Provide the [X, Y] coordinate of the cell's center where the given text is located.  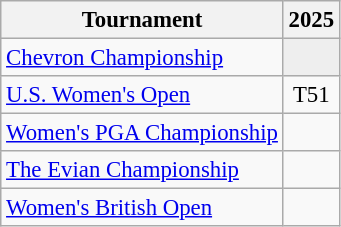
Women's British Open [142, 208]
Tournament [142, 20]
T51 [311, 95]
Women's PGA Championship [142, 133]
The Evian Championship [142, 170]
U.S. Women's Open [142, 95]
Chevron Championship [142, 58]
2025 [311, 20]
